Locate the cell with the specified text and output its (x, y) center coordinate. 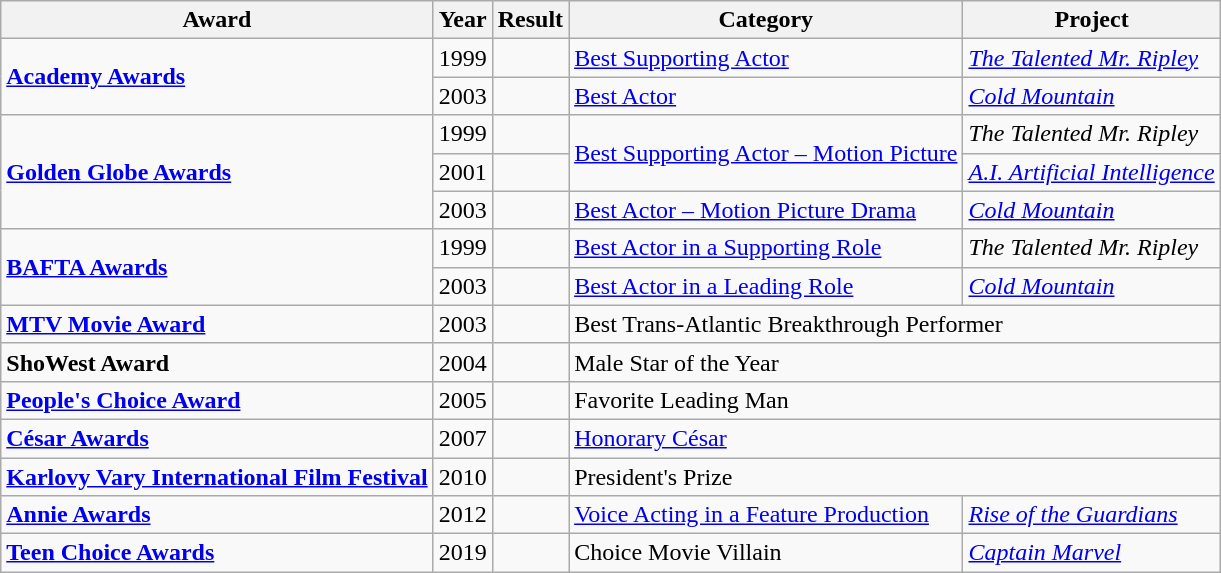
People's Choice Award (217, 400)
César Awards (217, 438)
Best Actor (766, 96)
Best Actor – Motion Picture Drama (766, 210)
Best Supporting Actor (766, 58)
Best Trans-Atlantic Breakthrough Performer (895, 324)
Captain Marvel (1092, 553)
Academy Awards (217, 77)
Golden Globe Awards (217, 172)
Voice Acting in a Feature Production (766, 515)
MTV Movie Award (217, 324)
Honorary César (895, 438)
Male Star of the Year (895, 362)
Project (1092, 20)
2019 (462, 553)
Best Supporting Actor – Motion Picture (766, 153)
Best Actor in a Supporting Role (766, 248)
2004 (462, 362)
A.I. Artificial Intelligence (1092, 172)
2007 (462, 438)
Karlovy Vary International Film Festival (217, 477)
Teen Choice Awards (217, 553)
Best Actor in a Leading Role (766, 286)
BAFTA Awards (217, 267)
Choice Movie Villain (766, 553)
2012 (462, 515)
President's Prize (895, 477)
2005 (462, 400)
ShoWest Award (217, 362)
Favorite Leading Man (895, 400)
2010 (462, 477)
2001 (462, 172)
Annie Awards (217, 515)
Year (462, 20)
Category (766, 20)
Award (217, 20)
Result (530, 20)
Rise of the Guardians (1092, 515)
